Find where the given text appears and provide that cell's center as [X, Y] coordinate. 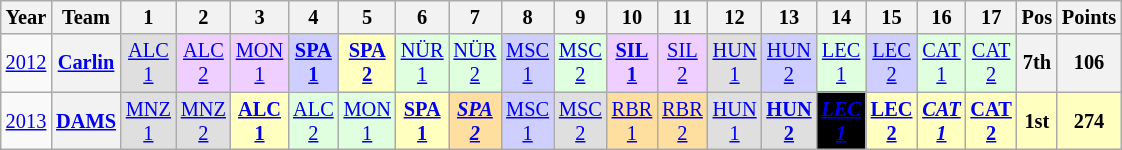
SIL2 [682, 63]
5 [368, 17]
4 [313, 17]
2 [204, 17]
Pos [1037, 17]
RBR2 [682, 121]
7th [1037, 63]
13 [788, 17]
274 [1089, 121]
Points [1089, 17]
Carlin [86, 63]
106 [1089, 63]
8 [528, 17]
6 [422, 17]
9 [580, 17]
14 [840, 17]
Team [86, 17]
1 [148, 17]
11 [682, 17]
15 [892, 17]
MNZ1 [148, 121]
MNZ2 [204, 121]
2012 [26, 63]
2013 [26, 121]
NÜR1 [422, 63]
DAMS [86, 121]
3 [260, 17]
16 [941, 17]
17 [992, 17]
NÜR2 [476, 63]
10 [632, 17]
Year [26, 17]
12 [735, 17]
SIL1 [632, 63]
7 [476, 17]
1st [1037, 121]
RBR1 [632, 121]
